Search for the cell housing the specified text and yield its (X, Y) center coordinate. 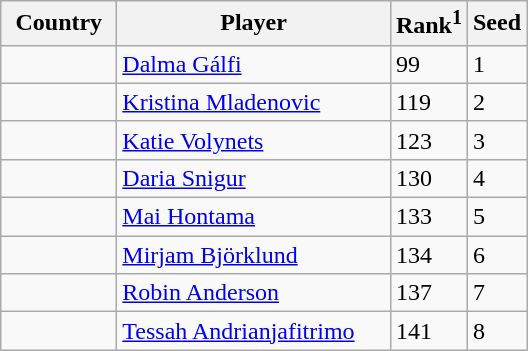
3 (496, 140)
2 (496, 102)
Daria Snigur (254, 178)
Katie Volynets (254, 140)
Mirjam Björklund (254, 255)
5 (496, 217)
99 (428, 64)
Tessah Andrianjafitrimo (254, 331)
134 (428, 255)
6 (496, 255)
Player (254, 24)
141 (428, 331)
8 (496, 331)
Kristina Mladenovic (254, 102)
4 (496, 178)
1 (496, 64)
123 (428, 140)
133 (428, 217)
Rank1 (428, 24)
119 (428, 102)
Country (59, 24)
Mai Hontama (254, 217)
137 (428, 293)
Robin Anderson (254, 293)
Dalma Gálfi (254, 64)
130 (428, 178)
Seed (496, 24)
7 (496, 293)
